Return (x, y) of the center of cell containing provided text 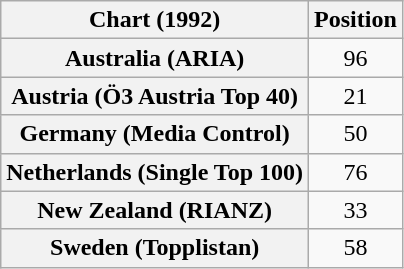
Sweden (Topplistan) (155, 248)
Netherlands (Single Top 100) (155, 172)
33 (356, 210)
Austria (Ö3 Austria Top 40) (155, 96)
Germany (Media Control) (155, 134)
New Zealand (RIANZ) (155, 210)
50 (356, 134)
76 (356, 172)
58 (356, 248)
Chart (1992) (155, 20)
Australia (ARIA) (155, 58)
21 (356, 96)
Position (356, 20)
96 (356, 58)
